Pinpoint the cell where the given text exists, returning its (X, Y) midpoint coordinate. 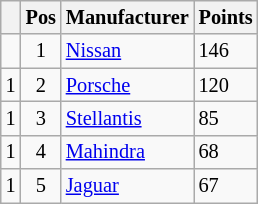
Manufacturer (128, 17)
Stellantis (128, 118)
Mahindra (128, 152)
146 (226, 51)
68 (226, 152)
67 (226, 186)
4 (41, 152)
Pos (41, 17)
Points (226, 17)
120 (226, 85)
5 (41, 186)
85 (226, 118)
2 (41, 85)
Jaguar (128, 186)
Nissan (128, 51)
3 (41, 118)
Porsche (128, 85)
